Extract the (x, y) coordinate from the center of the cell holding the provided text.  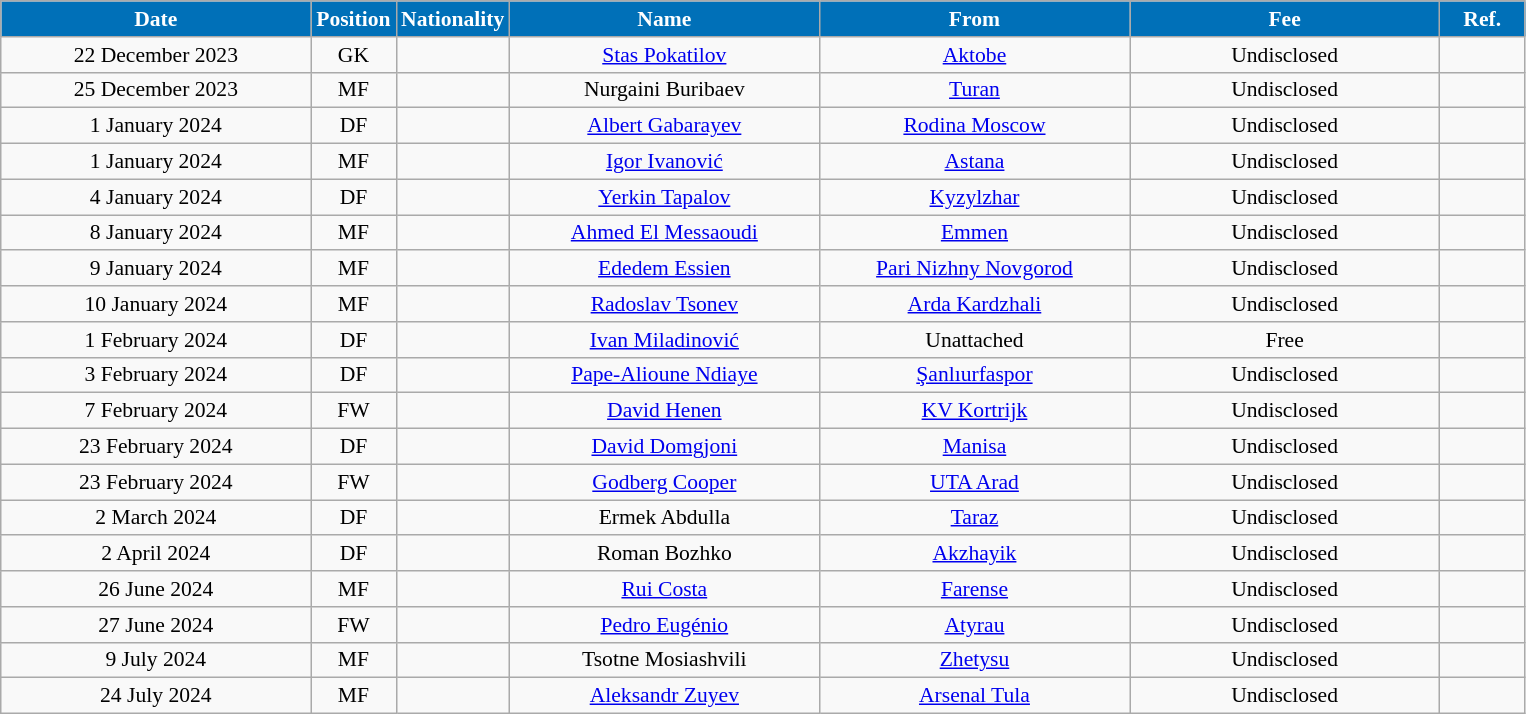
Pedro Eugénio (664, 625)
Astana (974, 162)
Kyzylzhar (974, 197)
Zhetysu (974, 660)
Pari Nizhny Novgorod (974, 269)
Şanlıurfaspor (974, 375)
David Henen (664, 411)
Ivan Miladinović (664, 340)
4 January 2024 (156, 197)
9 January 2024 (156, 269)
GK (354, 55)
24 July 2024 (156, 696)
Akzhayik (974, 554)
Taraz (974, 518)
From (974, 19)
Atyrau (974, 625)
Manisa (974, 447)
Godberg Cooper (664, 482)
7 February 2024 (156, 411)
UTA Arad (974, 482)
10 January 2024 (156, 304)
Pape-Alioune Ndiaye (664, 375)
Fee (1285, 19)
2 March 2024 (156, 518)
KV Kortrijk (974, 411)
Arsenal Tula (974, 696)
9 July 2024 (156, 660)
David Domgjoni (664, 447)
Aktobe (974, 55)
Free (1285, 340)
Ermek Abdulla (664, 518)
Ahmed El Messaoudi (664, 233)
Radoslav Tsonev (664, 304)
Yerkin Tapalov (664, 197)
Roman Bozhko (664, 554)
3 February 2024 (156, 375)
26 June 2024 (156, 589)
Igor Ivanović (664, 162)
Position (354, 19)
Date (156, 19)
Albert Gabarayev (664, 126)
Ededem Essien (664, 269)
Farense (974, 589)
22 December 2023 (156, 55)
Arda Kardzhali (974, 304)
1 February 2024 (156, 340)
25 December 2023 (156, 90)
27 June 2024 (156, 625)
Nationality (452, 19)
2 April 2024 (156, 554)
Tsotne Mosiashvili (664, 660)
8 January 2024 (156, 233)
Ref. (1482, 19)
Rui Costa (664, 589)
Aleksandr Zuyev (664, 696)
Nurgaini Buribaev (664, 90)
Emmen (974, 233)
Turan (974, 90)
Stas Pokatilov (664, 55)
Name (664, 19)
Unattached (974, 340)
Rodina Moscow (974, 126)
